Pinpoint the cell where the given text exists, returning its [X, Y] midpoint coordinate. 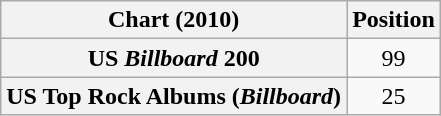
US Billboard 200 [174, 58]
99 [394, 58]
Chart (2010) [174, 20]
US Top Rock Albums (Billboard) [174, 96]
25 [394, 96]
Position [394, 20]
